Determine the (X, Y) coordinate at the center of the cell enclosing the given text.  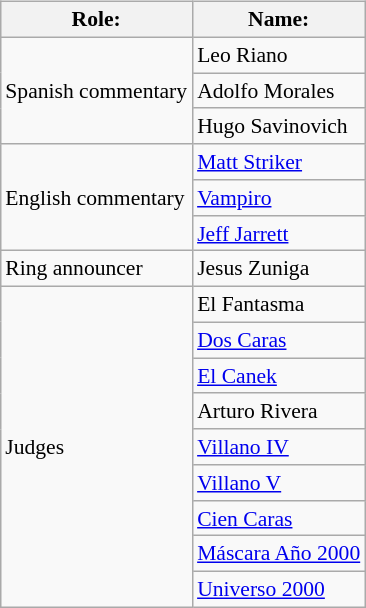
El Canek (278, 376)
Jesus Zuniga (278, 269)
Villano IV (278, 447)
Jeff Jarrett (278, 233)
El Fantasma (278, 305)
English commentary (96, 198)
Hugo Savinovich (278, 126)
Arturo Rivera (278, 411)
Judges (96, 448)
Máscara Año 2000 (278, 554)
Matt Striker (278, 162)
Role: (96, 20)
Spanish commentary (96, 90)
Dos Caras (278, 340)
Cien Caras (278, 518)
Vampiro (278, 198)
Villano V (278, 483)
Name: (278, 20)
Adolfo Morales (278, 91)
Ring announcer (96, 269)
Universo 2000 (278, 590)
Leo Riano (278, 55)
